Extract the (x, y) coordinate from the center of the cell holding the provided text.  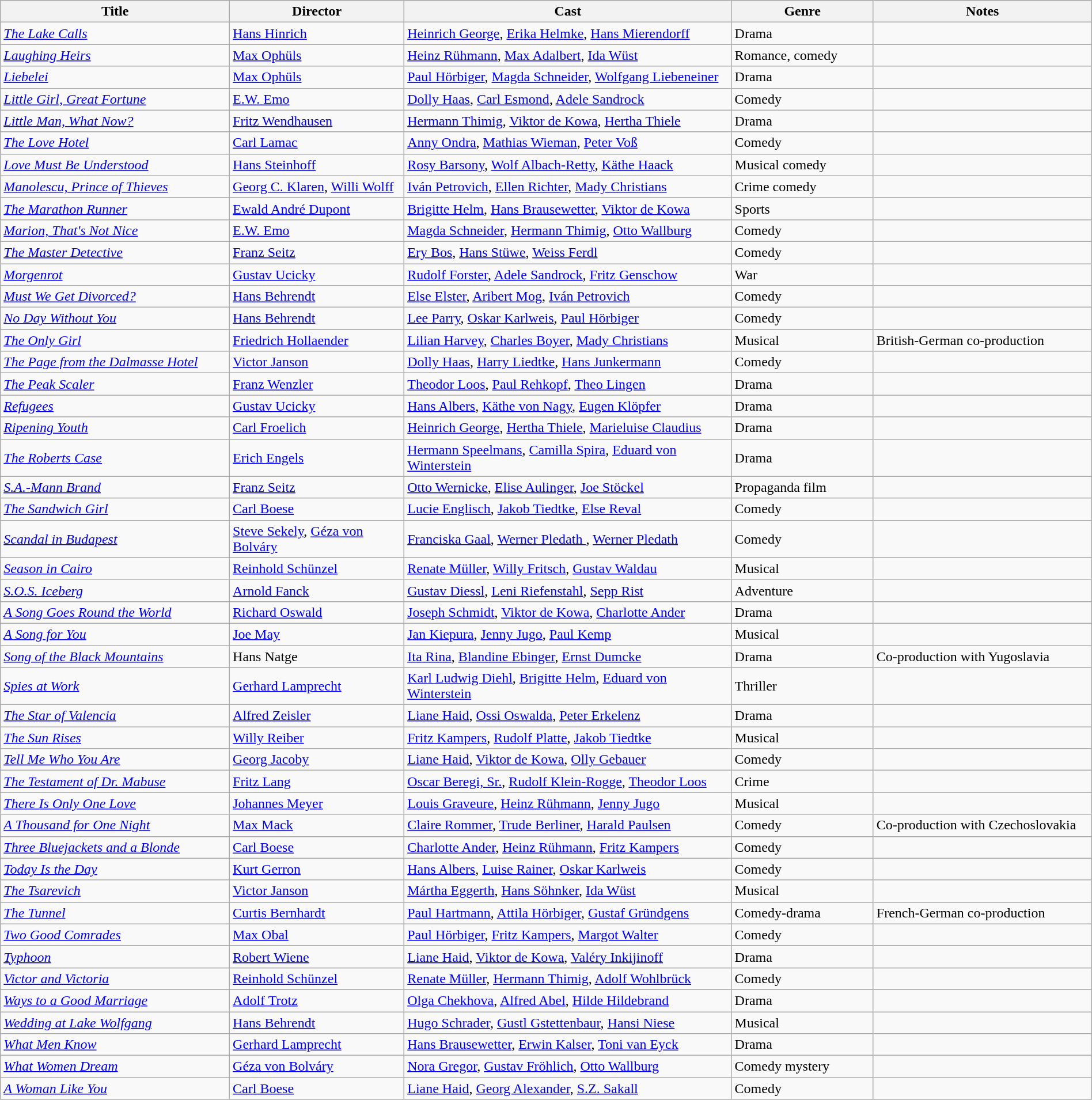
Steve Sekely, Géza von Bolváry (317, 539)
Refugees (115, 406)
Iván Petrovich, Ellen Richter, Mady Christians (568, 187)
Manolescu, Prince of Thieves (115, 187)
Three Bluejackets and a Blonde (115, 847)
Tell Me Who You Are (115, 760)
Hans Natge (317, 656)
Gustav Diessl, Leni Riefenstahl, Sepp Rist (568, 590)
Hans Albers, Käthe von Nagy, Eugen Klöpfer (568, 406)
Season in Cairo (115, 568)
The Marathon Runner (115, 208)
Lucie Englisch, Jakob Tiedtke, Else Reval (568, 509)
Joe May (317, 634)
Ways to a Good Marriage (115, 1000)
The Tsarevich (115, 891)
Heinrich George, Hertha Thiele, Marieluise Claudius (568, 428)
Lilian Harvey, Charles Boyer, Mady Christians (568, 340)
The Roberts Case (115, 457)
Heinrich George, Erika Helmke, Hans Mierendorff (568, 33)
A Woman Like You (115, 1088)
Anny Ondra, Mathias Wieman, Peter Voß (568, 143)
Hans Hinrich (317, 33)
A Song for You (115, 634)
Paul Hartmann, Attila Hörbiger, Gustaf Gründgens (568, 913)
Hermann Speelmans, Camilla Spira, Eduard von Winterstein (568, 457)
Lee Parry, Oskar Karlweis, Paul Hörbiger (568, 318)
Ewald André Dupont (317, 208)
Little Girl, Great Fortune (115, 99)
Georg Jacoby (317, 760)
Adventure (802, 590)
Brigitte Helm, Hans Brausewetter, Viktor de Kowa (568, 208)
Mártha Eggerth, Hans Söhnker, Ida Wüst (568, 891)
War (802, 275)
What Women Dream (115, 1067)
Paul Hörbiger, Fritz Kampers, Margot Walter (568, 935)
Liane Haid, Viktor de Kowa, Olly Gebauer (568, 760)
Olga Chekhova, Alfred Abel, Hilde Hildebrand (568, 1000)
Ery Bos, Hans Stüwe, Weiss Ferdl (568, 252)
Jan Kiepura, Jenny Jugo, Paul Kemp (568, 634)
The Star of Valencia (115, 716)
Fritz Kampers, Rudolf Platte, Jakob Tiedtke (568, 738)
Ita Rina, Blandine Ebinger, Ernst Dumcke (568, 656)
Theodor Loos, Paul Rehkopf, Theo Lingen (568, 384)
Title (115, 12)
The Testament of Dr. Mabuse (115, 782)
Fritz Lang (317, 782)
No Day Without You (115, 318)
Love Must Be Understood (115, 165)
S.O.S. Iceberg (115, 590)
Nora Gregor, Gustav Fröhlich, Otto Wallburg (568, 1067)
Charlotte Ander, Heinz Rühmann, Fritz Kampers (568, 847)
Renate Müller, Willy Fritsch, Gustav Waldau (568, 568)
Hans Albers, Luise Rainer, Oskar Karlweis (568, 869)
Géza von Bolváry (317, 1067)
Willy Reiber (317, 738)
Rosy Barsony, Wolf Albach-Retty, Käthe Haack (568, 165)
The Sandwich Girl (115, 509)
The Tunnel (115, 913)
Richard Oswald (317, 612)
Victor and Victoria (115, 978)
Renate Müller, Hermann Thimig, Adolf Wohlbrück (568, 978)
Friedrich Hollaender (317, 340)
Claire Rommer, Trude Berliner, Harald Paulsen (568, 825)
Georg C. Klaren, Willi Wolff (317, 187)
Else Elster, Aribert Mog, Iván Petrovich (568, 297)
Spies at Work (115, 686)
Must We Get Divorced? (115, 297)
Song of the Black Mountains (115, 656)
Magda Schneider, Hermann Thimig, Otto Wallburg (568, 230)
Two Good Comrades (115, 935)
Louis Graveure, Heinz Rühmann, Jenny Jugo (568, 803)
The Lake Calls (115, 33)
Marion, That's Not Nice (115, 230)
Ripening Youth (115, 428)
Comedy mystery (802, 1067)
Paul Hörbiger, Magda Schneider, Wolfgang Liebeneiner (568, 77)
There Is Only One Love (115, 803)
Romance, comedy (802, 55)
Adolf Trotz (317, 1000)
Dolly Haas, Carl Esmond, Adele Sandrock (568, 99)
The Love Hotel (115, 143)
Little Man, What Now? (115, 121)
Hans Steinhoff (317, 165)
Hugo Schrader, Gustl Gstettenbaur, Hansi Niese (568, 1022)
Curtis Bernhardt (317, 913)
Sports (802, 208)
Scandal in Budapest (115, 539)
Liane Haid, Ossi Oswalda, Peter Erkelenz (568, 716)
Franz Wenzler (317, 384)
Wedding at Lake Wolfgang (115, 1022)
Morgenrot (115, 275)
Liebelei (115, 77)
Typhoon (115, 957)
Alfred Zeisler (317, 716)
Kurt Gerron (317, 869)
Hermann Thimig, Viktor de Kowa, Hertha Thiele (568, 121)
Crime comedy (802, 187)
Genre (802, 12)
Musical comedy (802, 165)
The Page from the Dalmasse Hotel (115, 362)
British-German co-production (983, 340)
Propaganda film (802, 487)
Max Mack (317, 825)
Carl Lamac (317, 143)
The Sun Rises (115, 738)
Hans Brausewetter, Erwin Kalser, Toni van Eyck (568, 1045)
The Master Detective (115, 252)
Arnold Fanck (317, 590)
Joseph Schmidt, Viktor de Kowa, Charlotte Ander (568, 612)
A Song Goes Round the World (115, 612)
Comedy-drama (802, 913)
Carl Froelich (317, 428)
Co-production with Yugoslavia (983, 656)
The Peak Scaler (115, 384)
Notes (983, 12)
Co-production with Czechoslovakia (983, 825)
Karl Ludwig Diehl, Brigitte Helm, Eduard von Winterstein (568, 686)
Otto Wernicke, Elise Aulinger, Joe Stöckel (568, 487)
Heinz Rühmann, Max Adalbert, Ida Wüst (568, 55)
Liane Haid, Viktor de Kowa, Valéry Inkijinoff (568, 957)
Robert Wiene (317, 957)
Fritz Wendhausen (317, 121)
Johannes Meyer (317, 803)
Cast (568, 12)
French-German co-production (983, 913)
Franciska Gaal, Werner Pledath , Werner Pledath (568, 539)
A Thousand for One Night (115, 825)
Liane Haid, Georg Alexander, S.Z. Sakall (568, 1088)
Today Is the Day (115, 869)
Max Obal (317, 935)
S.A.-Mann Brand (115, 487)
The Only Girl (115, 340)
Rudolf Forster, Adele Sandrock, Fritz Genschow (568, 275)
Erich Engels (317, 457)
Crime (802, 782)
Dolly Haas, Harry Liedtke, Hans Junkermann (568, 362)
Thriller (802, 686)
What Men Know (115, 1045)
Oscar Beregi, Sr., Rudolf Klein-Rogge, Theodor Loos (568, 782)
Laughing Heirs (115, 55)
Director (317, 12)
